Identify which cell holds the provided text, then report its (X, Y) central coordinate. 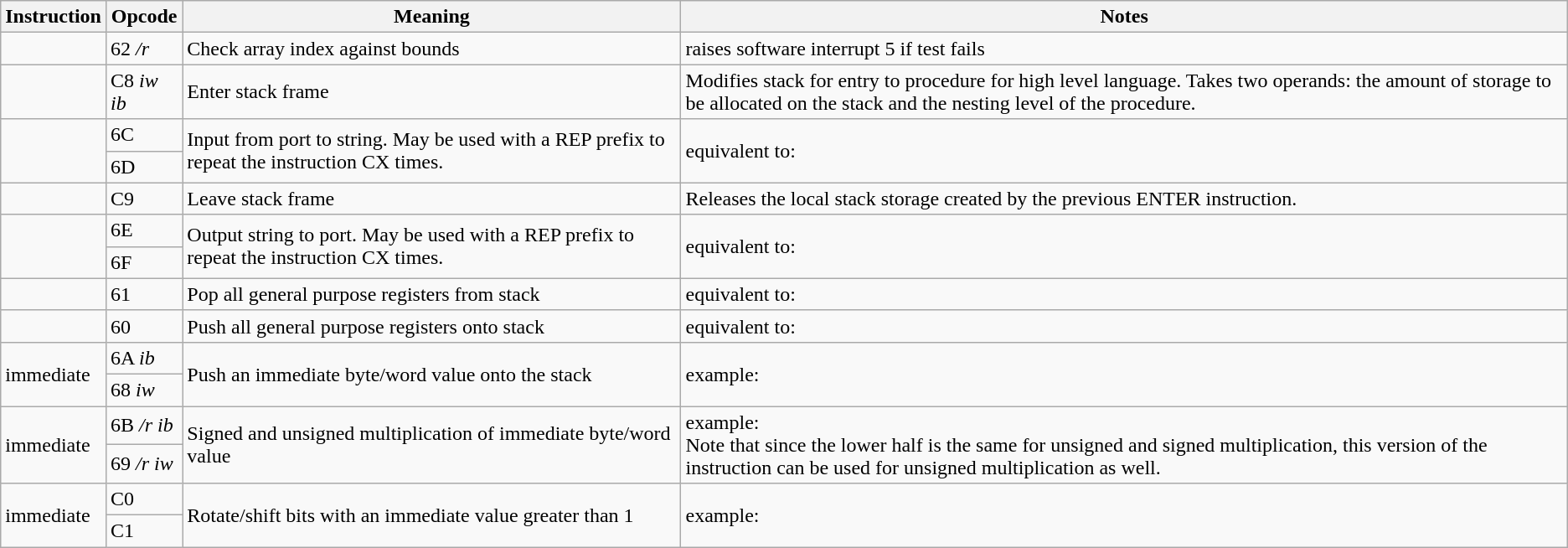
Check array index against bounds (432, 49)
68 iw (144, 390)
6F (144, 262)
6B /r ib (144, 425)
Enter stack frame (432, 92)
Signed and unsigned multiplication of immediate byte/word value (432, 444)
6E (144, 230)
C9 (144, 199)
Instruction (54, 17)
6C (144, 135)
Leave stack frame (432, 199)
C8 iw ib (144, 92)
C0 (144, 499)
Push an immediate byte/word value onto the stack (432, 374)
Push all general purpose registers onto stack (432, 326)
6A ib (144, 358)
69 /r iw (144, 464)
C1 (144, 531)
Notes (1124, 17)
Output string to port. May be used with a REP prefix to repeat the instruction CX times. (432, 246)
60 (144, 326)
Opcode (144, 17)
Releases the local stack storage created by the previous ENTER instruction. (1124, 199)
62 /r (144, 49)
Input from port to string. May be used with a REP prefix to repeat the instruction CX times. (432, 151)
Meaning (432, 17)
Rotate/shift bits with an immediate value greater than 1 (432, 515)
6D (144, 167)
Pop all general purpose registers from stack (432, 294)
61 (144, 294)
raises software interrupt 5 if test fails (1124, 49)
